Return (x, y) of the center of cell containing provided text 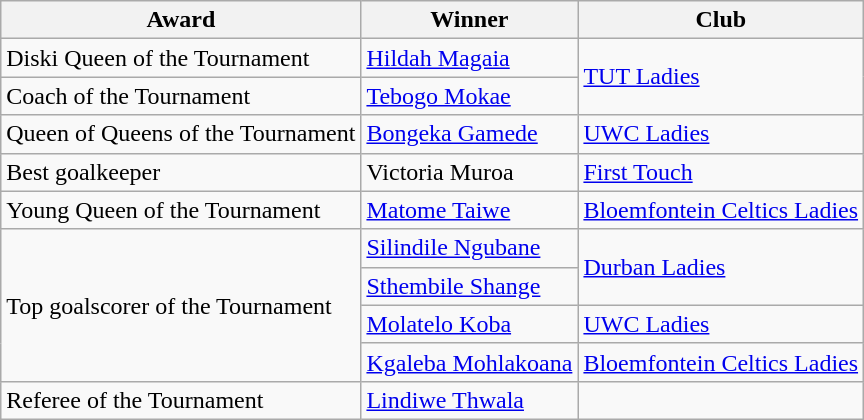
Queen of Queens of the Tournament (181, 134)
Diski Queen of the Tournament (181, 58)
Victoria Muroa (470, 172)
Kgaleba Mohlakoana (470, 362)
Winner (470, 20)
Molatelo Koba (470, 324)
Top goalscorer of the Tournament (181, 305)
Sthembile Shange (470, 286)
Hildah Magaia (470, 58)
Matome Taiwe (470, 210)
Silindile Ngubane (470, 248)
Club (721, 20)
Durban Ladies (721, 267)
Award (181, 20)
Coach of the Tournament (181, 96)
TUT Ladies (721, 77)
Referee of the Tournament (181, 400)
Lindiwe Thwala (470, 400)
Best goalkeeper (181, 172)
First Touch (721, 172)
Young Queen of the Tournament (181, 210)
Bongeka Gamede (470, 134)
Tebogo Mokae (470, 96)
